Identify which cell holds the provided text, then report its [X, Y] central coordinate. 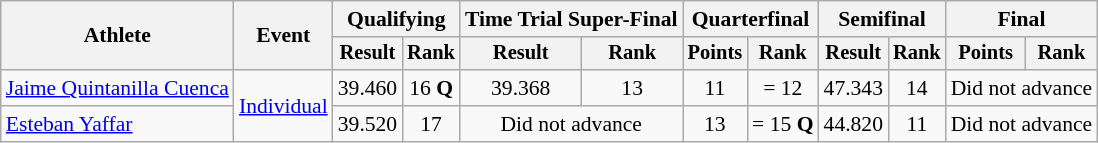
Event [284, 36]
Jaime Quintanilla Cuenca [118, 88]
Time Trial Super-Final [572, 19]
17 [431, 124]
Final [1022, 19]
Esteban Yaffar [118, 124]
Qualifying [396, 19]
Athlete [118, 36]
Semifinal [882, 19]
44.820 [854, 124]
14 [917, 88]
= 12 [782, 88]
= 15 Q [782, 124]
47.343 [854, 88]
16 Q [431, 88]
39.368 [521, 88]
39.520 [368, 124]
Quarterfinal [751, 19]
Individual [284, 106]
39.460 [368, 88]
